Search for the cell housing the specified text and yield its (X, Y) center coordinate. 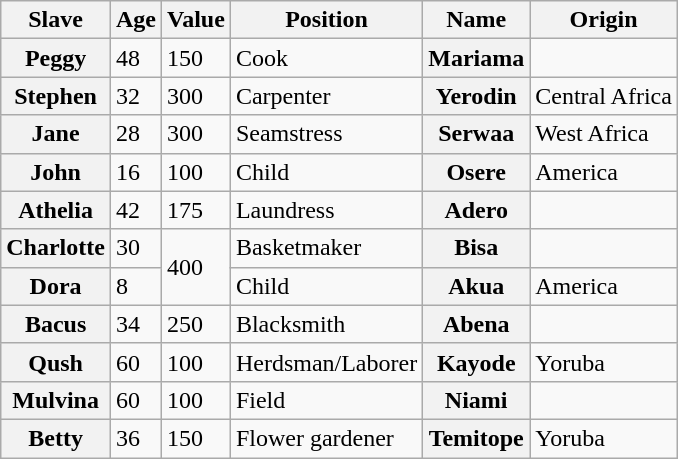
West Africa (604, 134)
Charlotte (56, 248)
30 (136, 248)
175 (196, 210)
Abena (476, 324)
Temitope (476, 438)
John (56, 172)
Qush (56, 362)
Name (476, 20)
Bacus (56, 324)
Carpenter (326, 96)
34 (136, 324)
Field (326, 400)
Peggy (56, 58)
Basketmaker (326, 248)
Jane (56, 134)
48 (136, 58)
8 (136, 286)
Athelia (56, 210)
Mulvina (56, 400)
Value (196, 20)
28 (136, 134)
Central Africa (604, 96)
Blacksmith (326, 324)
Seamstress (326, 134)
250 (196, 324)
Adero (476, 210)
Cook (326, 58)
Niami (476, 400)
Age (136, 20)
400 (196, 267)
36 (136, 438)
Betty (56, 438)
Slave (56, 20)
Position (326, 20)
16 (136, 172)
Osere (476, 172)
Yerodin (476, 96)
32 (136, 96)
Mariama (476, 58)
Serwaa (476, 134)
Kayode (476, 362)
Flower gardener (326, 438)
Laundress (326, 210)
Stephen (56, 96)
Bisa (476, 248)
Dora (56, 286)
Akua (476, 286)
Origin (604, 20)
42 (136, 210)
Herdsman/Laborer (326, 362)
